For the text-containing cell, return its midpoint in [x, y] coordinate format. 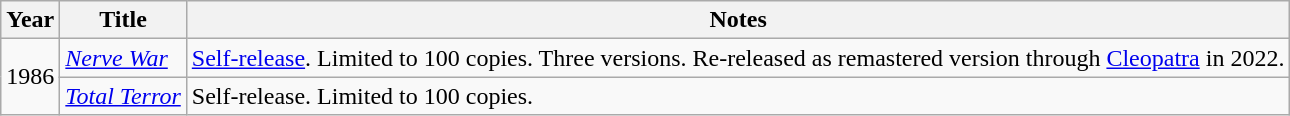
Nerve War [123, 58]
Notes [738, 20]
Self-release. Limited to 100 copies. Three versions. Re-released as remastered version through Cleopatra in 2022. [738, 58]
Total Terror [123, 96]
Title [123, 20]
Self-release. Limited to 100 copies. [738, 96]
1986 [30, 77]
Year [30, 20]
